Pinpoint the cell where the given text exists, returning its (x, y) midpoint coordinate. 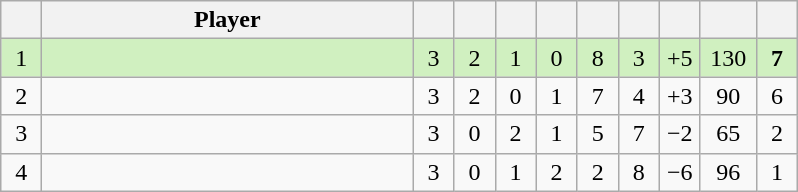
6 (776, 96)
+5 (680, 58)
Player (228, 20)
−6 (680, 172)
90 (728, 96)
65 (728, 134)
5 (598, 134)
96 (728, 172)
−2 (680, 134)
+3 (680, 96)
130 (728, 58)
